Return [x, y] of the center of cell containing provided text 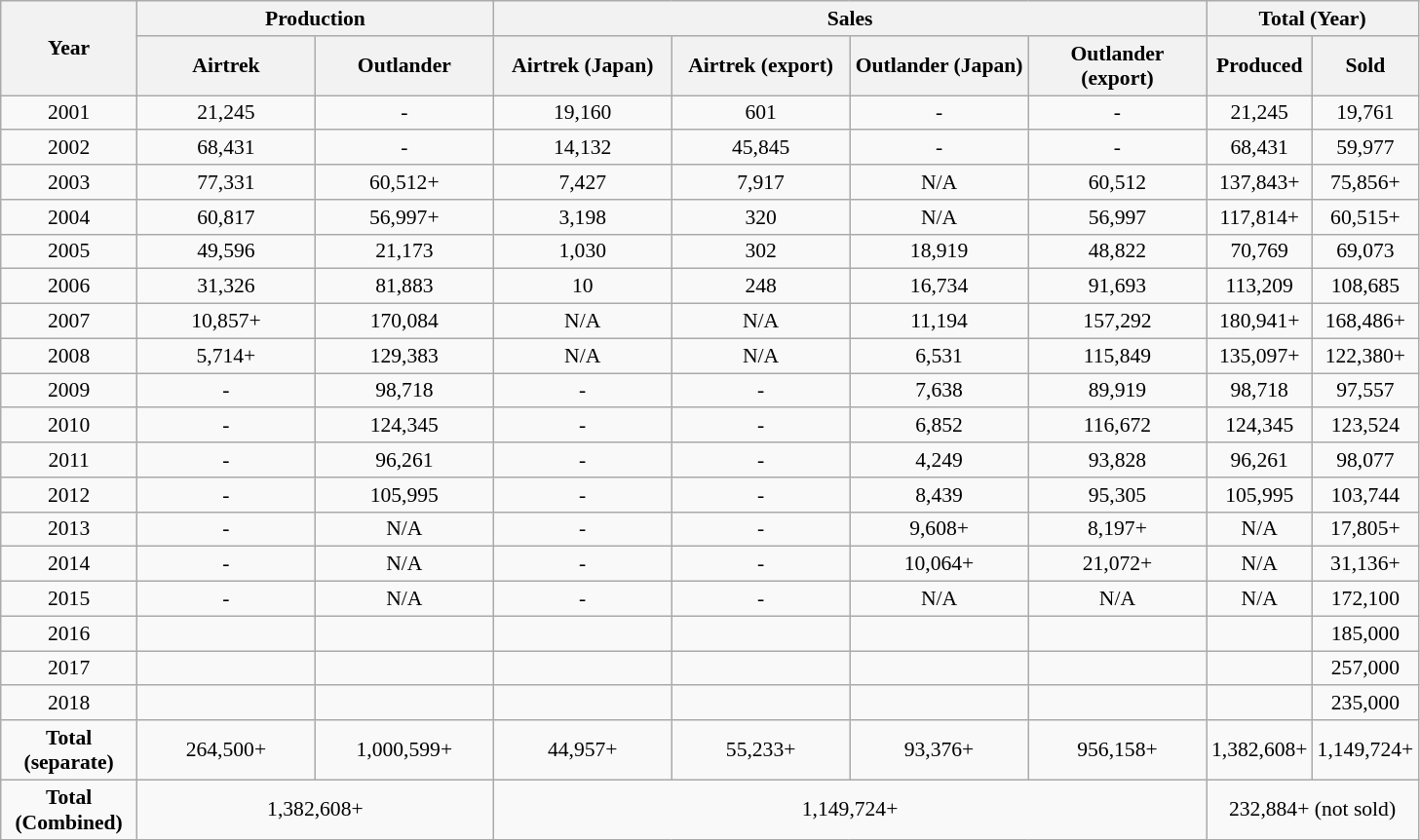
60,515+ [1366, 217]
2008 [69, 356]
Outlander (export) [1117, 66]
2011 [69, 460]
123,524 [1366, 426]
89,919 [1117, 391]
55,233+ [760, 750]
108,685 [1366, 286]
7,917 [760, 182]
2002 [69, 148]
31,136+ [1366, 564]
59,977 [1366, 148]
2015 [69, 599]
157,292 [1117, 322]
Produced [1259, 66]
16,734 [940, 286]
320 [760, 217]
56,997 [1117, 217]
180,941+ [1259, 322]
70,769 [1259, 251]
8,197+ [1117, 529]
4,249 [940, 460]
21,072+ [1117, 564]
2004 [69, 217]
170,084 [403, 322]
Sold [1366, 66]
49,596 [226, 251]
44,957+ [583, 750]
93,828 [1117, 460]
3,198 [583, 217]
2005 [69, 251]
Production [315, 19]
97,557 [1366, 391]
2012 [69, 495]
9,608+ [940, 529]
2010 [69, 426]
113,209 [1259, 286]
235,000 [1366, 704]
Total (Combined) [69, 809]
Outlander [403, 66]
69,073 [1366, 251]
232,884+ (not sold) [1312, 809]
2017 [69, 668]
91,693 [1117, 286]
56,997+ [403, 217]
14,132 [583, 148]
6,852 [940, 426]
137,843+ [1259, 182]
77,331 [226, 182]
6,531 [940, 356]
98,077 [1366, 460]
2001 [69, 113]
10 [583, 286]
7,638 [940, 391]
248 [760, 286]
17,805+ [1366, 529]
60,512+ [403, 182]
11,194 [940, 322]
115,849 [1117, 356]
5,714+ [226, 356]
Airtrek [226, 66]
2018 [69, 704]
75,856+ [1366, 182]
10,064+ [940, 564]
31,326 [226, 286]
Sales [850, 19]
2013 [69, 529]
45,845 [760, 148]
Total (separate) [69, 750]
264,500+ [226, 750]
257,000 [1366, 668]
21,173 [403, 251]
135,097+ [1259, 356]
129,383 [403, 356]
1,030 [583, 251]
116,672 [1117, 426]
60,512 [1117, 182]
2016 [69, 633]
Airtrek (export) [760, 66]
48,822 [1117, 251]
60,817 [226, 217]
93,376+ [940, 750]
Outlander (Japan) [940, 66]
172,100 [1366, 599]
2007 [69, 322]
956,158+ [1117, 750]
2009 [69, 391]
2006 [69, 286]
8,439 [940, 495]
19,761 [1366, 113]
Year [69, 49]
7,427 [583, 182]
122,380+ [1366, 356]
19,160 [583, 113]
18,919 [940, 251]
95,305 [1117, 495]
Total (Year) [1312, 19]
601 [760, 113]
2003 [69, 182]
103,744 [1366, 495]
2014 [69, 564]
302 [760, 251]
117,814+ [1259, 217]
Airtrek (Japan) [583, 66]
10,857+ [226, 322]
81,883 [403, 286]
1,000,599+ [403, 750]
168,486+ [1366, 322]
185,000 [1366, 633]
